For the text-containing cell, return its midpoint in (X, Y) coordinate format. 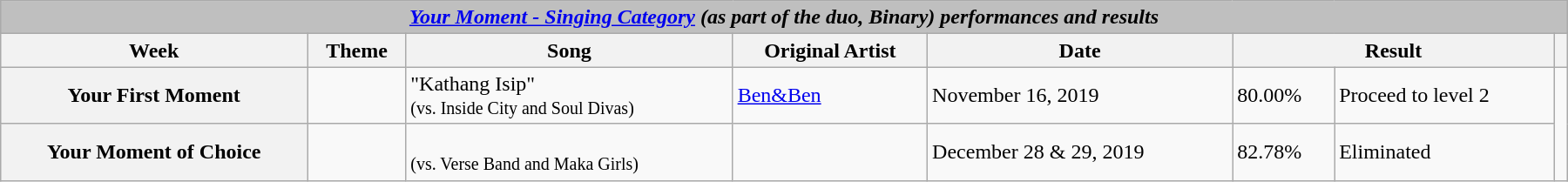
December 28 & 29, 2019 (1080, 152)
"Kathang Isip"(vs. Inside City and Soul Divas) (570, 96)
80.00% (1284, 96)
November 16, 2019 (1080, 96)
82.78% (1284, 152)
Proceed to level 2 (1444, 96)
Result (1394, 51)
Your Moment of Choice (153, 152)
Week (153, 51)
Your First Moment (153, 96)
Ben&Ben (829, 96)
Original Artist (829, 51)
Your Moment - Singing Category (as part of the duo, Binary) performances and results (784, 17)
Theme (356, 51)
Song (570, 51)
Eliminated (1444, 152)
(vs. Verse Band and Maka Girls) (570, 152)
Date (1080, 51)
